Locate the cell with the specified text and output its [X, Y] center coordinate. 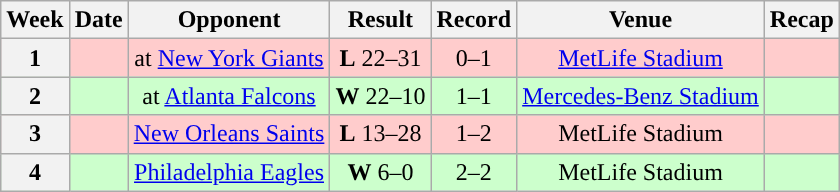
0–1 [474, 58]
Record [474, 20]
Recap [802, 20]
1 [35, 58]
4 [35, 172]
New Orleans Saints [229, 134]
2 [35, 96]
Opponent [229, 20]
3 [35, 134]
at Atlanta Falcons [229, 96]
Week [35, 20]
2–2 [474, 172]
1–1 [474, 96]
L 22–31 [380, 58]
Venue [641, 20]
Date [98, 20]
W 6–0 [380, 172]
W 22–10 [380, 96]
at New York Giants [229, 58]
Philadelphia Eagles [229, 172]
1–2 [474, 134]
Mercedes-Benz Stadium [641, 96]
L 13–28 [380, 134]
Result [380, 20]
